From the cell containing the given text, extract its center point as [X, Y] coordinate. 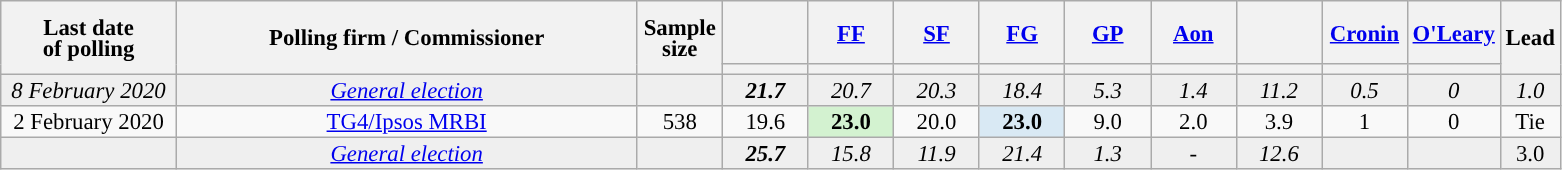
Lead [1530, 38]
2.0 [1193, 122]
20.7 [851, 91]
FG [1022, 32]
21.7 [766, 91]
20.3 [937, 91]
Aon [1193, 32]
2 February 2020 [89, 122]
19.6 [766, 122]
11.2 [1279, 91]
25.7 [766, 154]
3.9 [1279, 122]
1 [1365, 122]
8 February 2020 [89, 91]
Polling firm / Commissioner [406, 38]
1.3 [1108, 154]
18.4 [1022, 91]
O'Leary [1454, 32]
GP [1108, 32]
Last dateof polling [89, 38]
11.9 [937, 154]
5.3 [1108, 91]
9.0 [1108, 122]
TG4/Ipsos MRBI [406, 122]
SF [937, 32]
3.0 [1530, 154]
- [1193, 154]
0.5 [1365, 91]
FF [851, 32]
538 [680, 122]
21.4 [1022, 154]
20.0 [937, 122]
Tie [1530, 122]
12.6 [1279, 154]
1.4 [1193, 91]
Cronin [1365, 32]
15.8 [851, 154]
Samplesize [680, 38]
1.0 [1530, 91]
